Return the (X, Y) coordinate for the center point of the cell that contains the specified text.  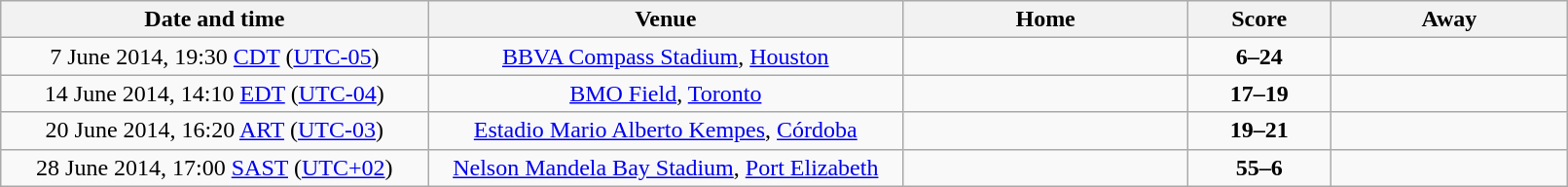
7 June 2014, 19:30 CDT (UTC-05) (214, 56)
17–19 (1258, 93)
14 June 2014, 14:10 EDT (UTC-04) (214, 93)
19–21 (1258, 131)
BMO Field, Toronto (666, 93)
Home (1045, 19)
Nelson Mandela Bay Stadium, Port Elizabeth (666, 168)
20 June 2014, 16:20 ART (UTC-03) (214, 131)
Score (1258, 19)
28 June 2014, 17:00 SAST (UTC+02) (214, 168)
Away (1449, 19)
6–24 (1258, 56)
55–6 (1258, 168)
Date and time (214, 19)
Estadio Mario Alberto Kempes, Córdoba (666, 131)
BBVA Compass Stadium, Houston (666, 56)
Venue (666, 19)
